Identify which cell holds the provided text, then report its (X, Y) central coordinate. 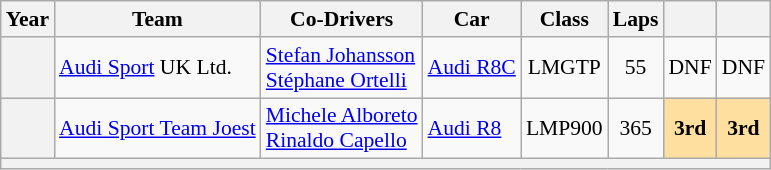
55 (636, 68)
Class (564, 19)
LMP900 (564, 128)
Stefan Johansson Stéphane Ortelli (342, 68)
Team (158, 19)
Michele Alboreto Rinaldo Capello (342, 128)
Audi R8C (472, 68)
Co-Drivers (342, 19)
Audi Sport Team Joest (158, 128)
Audi Sport UK Ltd. (158, 68)
Audi R8 (472, 128)
Year (28, 19)
Laps (636, 19)
365 (636, 128)
Car (472, 19)
LMGTP (564, 68)
